Capture the cell that displays the provided text and extract its (X, Y) central coordinate. 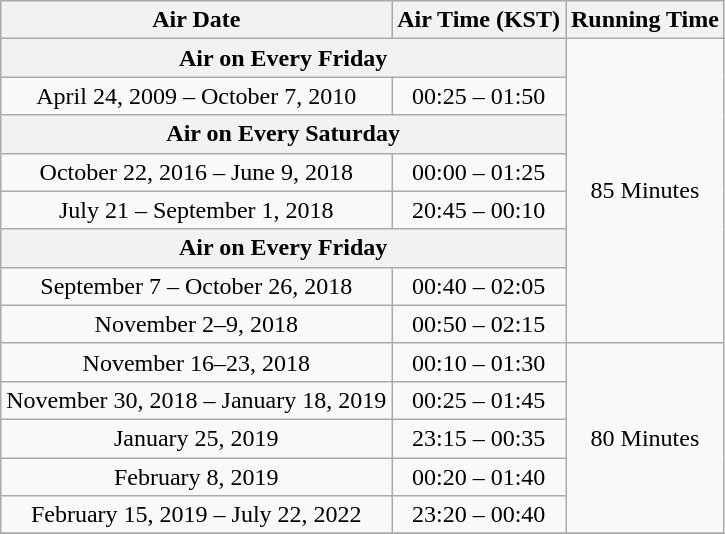
00:40 – 02:05 (479, 286)
November 16–23, 2018 (196, 362)
23:15 – 00:35 (479, 438)
Air Time (KST) (479, 20)
23:20 – 00:40 (479, 515)
00:10 – 01:30 (479, 362)
Air on Every Saturday (284, 134)
April 24, 2009 – October 7, 2010 (196, 96)
January 25, 2019 (196, 438)
November 2–9, 2018 (196, 324)
November 30, 2018 – January 18, 2019 (196, 400)
00:25 – 01:50 (479, 96)
00:50 – 02:15 (479, 324)
October 22, 2016 – June 9, 2018 (196, 172)
00:25 – 01:45 (479, 400)
00:00 – 01:25 (479, 172)
February 8, 2019 (196, 477)
Air Date (196, 20)
85 Minutes (646, 191)
Running Time (646, 20)
80 Minutes (646, 438)
20:45 – 00:10 (479, 210)
00:20 – 01:40 (479, 477)
September 7 – October 26, 2018 (196, 286)
July 21 – September 1, 2018 (196, 210)
February 15, 2019 – July 22, 2022 (196, 515)
